Return the (x, y) coordinate for the center point of the cell that contains the specified text.  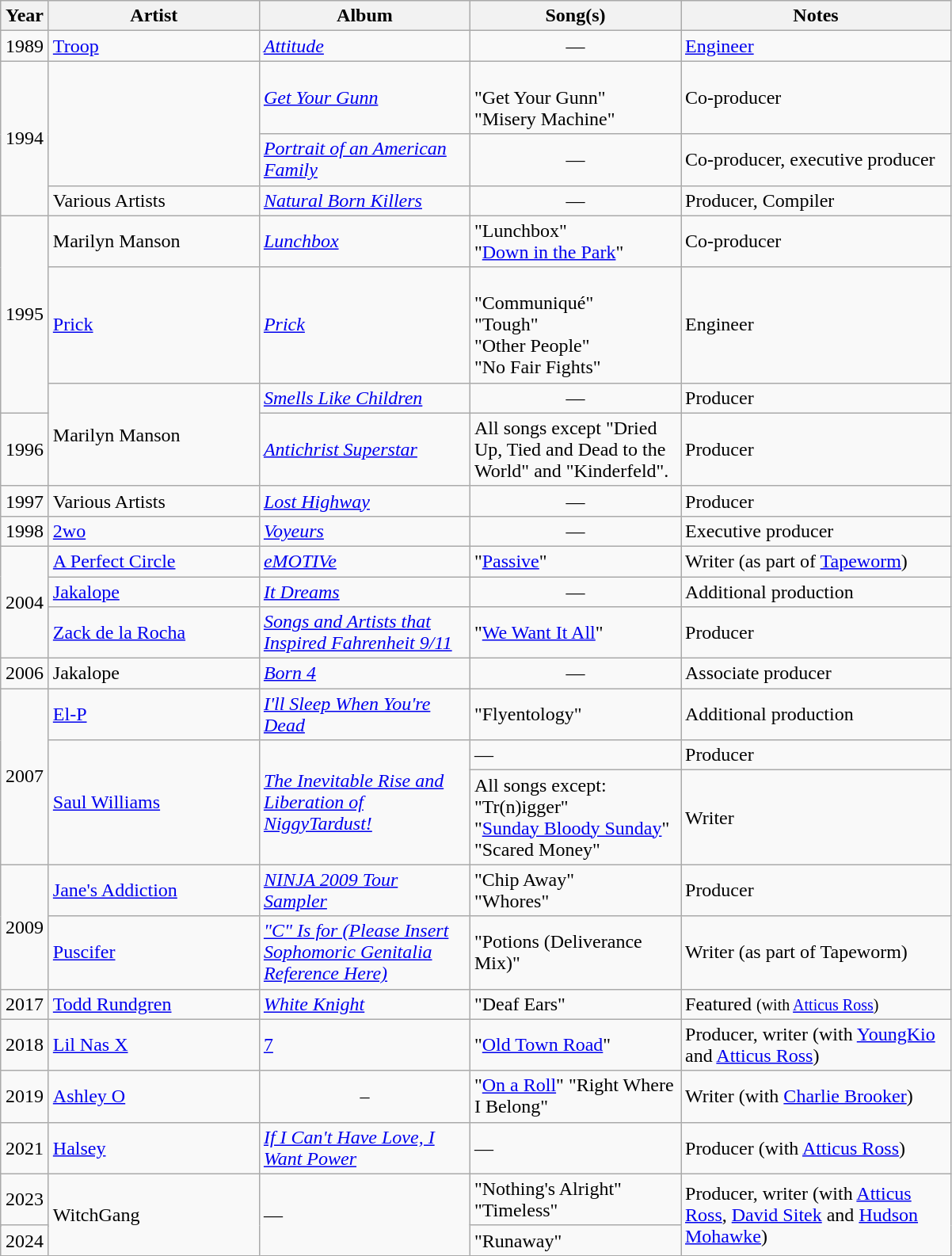
7 (364, 1044)
"We Want It All" (575, 632)
Co-producer, executive producer (816, 160)
Voyeurs (364, 531)
"Old Town Road" (575, 1044)
Notes (816, 16)
1996 (25, 449)
Producer (with Atticus Ross) (816, 1147)
Writer (with Charlie Brooker) (816, 1097)
Song(s) (575, 16)
El-P (154, 715)
All songs except "Dried Up, Tied and Dead to the World" and "Kinderfeld". (575, 449)
2wo (154, 531)
Get Your Gunn (364, 97)
2017 (25, 1004)
"C" Is for (Please Insert Sophomoric Genitalia Reference Here) (364, 952)
"Runaway" (575, 1240)
2006 (25, 674)
"Lunchbox""Down in the Park" (575, 241)
"Potions (Deliverance Mix)" (575, 952)
All songs except:"Tr(n)igger""Sunday Bloody Sunday""Scared Money" (575, 818)
Lost Highway (364, 501)
eMOTIVe (364, 561)
"On a Roll" "Right Where I Belong" (575, 1097)
2009 (25, 927)
Todd Rundgren (154, 1004)
Troop (154, 46)
Ashley O (154, 1097)
1998 (25, 531)
1994 (25, 138)
– (364, 1097)
Writer (816, 818)
2021 (25, 1147)
Puscifer (154, 952)
"Deaf Ears" (575, 1004)
2018 (25, 1044)
"Chip Away""Whores" (575, 891)
Featured (with Atticus Ross) (816, 1004)
"Communiqué" "Tough" "Other People" "No Fair Fights" (575, 325)
Producer, writer (with YoungKio and Atticus Ross) (816, 1044)
The Inevitable Rise and Liberation of NiggyTardust! (364, 802)
"Get Your Gunn""Misery Machine" (575, 97)
It Dreams (364, 592)
"Flyentology" (575, 715)
If I Can't Have Love, I Want Power (364, 1147)
2019 (25, 1097)
Natural Born Killers (364, 200)
"Passive" (575, 561)
Saul Williams (154, 802)
Associate producer (816, 674)
Antichrist Superstar (364, 449)
Lil Nas X (154, 1044)
White Knight (364, 1004)
"Nothing's Alright""Timeless" (575, 1200)
Smells Like Children (364, 398)
A Perfect Circle (154, 561)
WitchGang (154, 1214)
2024 (25, 1240)
2004 (25, 602)
Executive producer (816, 531)
Lunchbox (364, 241)
Producer, Compiler (816, 200)
2007 (25, 777)
Producer, writer (with Atticus Ross, David Sitek and Hudson Mohawke) (816, 1214)
I'll Sleep When You're Dead (364, 715)
Attitude (364, 46)
Year (25, 16)
Songs and Artists that Inspired Fahrenheit 9/11 (364, 632)
Portrait of an American Family (364, 160)
1989 (25, 46)
Artist (154, 16)
1995 (25, 314)
Jane's Addiction (154, 891)
1997 (25, 501)
2023 (25, 1200)
Album (364, 16)
Zack de la Rocha (154, 632)
Halsey (154, 1147)
Born 4 (364, 674)
NINJA 2009 Tour Sampler (364, 891)
